Output the (X, Y) coordinate of the center of the cell containing the given text.  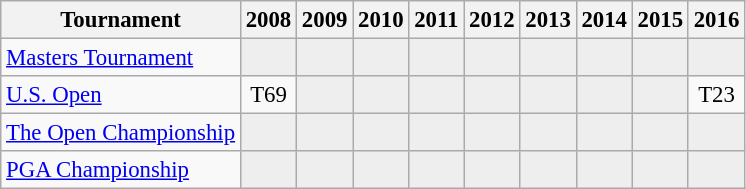
2009 (325, 20)
2013 (548, 20)
Tournament (121, 20)
PGA Championship (121, 170)
2016 (716, 20)
The Open Championship (121, 133)
2014 (604, 20)
2012 (492, 20)
U.S. Open (121, 95)
T69 (268, 95)
2008 (268, 20)
Masters Tournament (121, 58)
T23 (716, 95)
2011 (436, 20)
2015 (660, 20)
2010 (381, 20)
